Locate the cell with the specified text and output its (x, y) center coordinate. 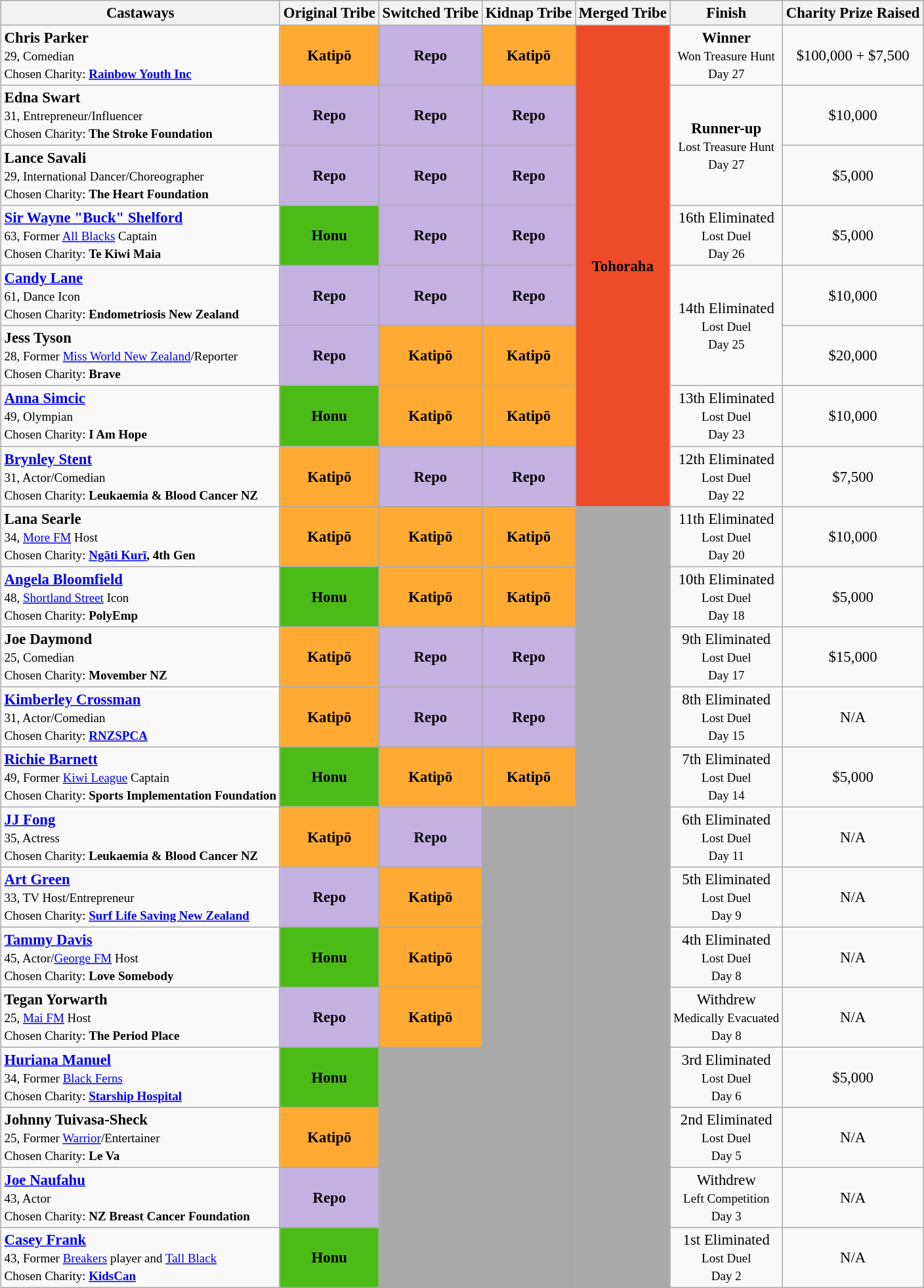
Johnny Tuivasa-Sheck25, Former Warrior/EntertainerChosen Charity: Le Va (140, 1138)
Angela Bloomfield48, Shortland Street IconChosen Charity: PolyEmp (140, 597)
$100,000 + $7,500 (852, 55)
Tegan Yorwarth25, Mai FM HostChosen Charity: The Period Place (140, 1018)
Tohoraha (623, 265)
8th EliminatedLost DuelDay 15 (726, 717)
Runner-upLost Treasure HuntDay 27 (726, 146)
Finish (726, 13)
10th EliminatedLost DuelDay 18 (726, 597)
7th EliminatedLost DuelDay 14 (726, 777)
Merged Tribe (623, 13)
Brynley Stent31, Actor/ComedianChosen Charity: Leukaemia & Blood Cancer NZ (140, 477)
Candy Lane61, Dance IconChosen Charity: Endometriosis New Zealand (140, 296)
Lana Searle34, More FM HostChosen Charity: Ngāti Kurī, 4th Gen (140, 536)
$20,000 (852, 356)
11th EliminatedLost DuelDay 20 (726, 536)
Castaways (140, 13)
WithdrewMedically EvacuatedDay 8 (726, 1018)
3rd EliminatedLost DuelDay 6 (726, 1077)
Edna Swart31, Entrepreneur/InfluencerChosen Charity: The Stroke Foundation (140, 116)
Kimberley Crossman31, Actor/ComedianChosen Charity: RNZSPCA (140, 717)
Richie Barnett49, Former Kiwi League CaptainChosen Charity: Sports Implementation Foundation (140, 777)
9th EliminatedLost DuelDay 17 (726, 656)
14th EliminatedLost DuelDay 25 (726, 326)
$15,000 (852, 656)
Charity Prize Raised (852, 13)
12th EliminatedLost DuelDay 22 (726, 477)
Chris Parker29, ComedianChosen Charity: Rainbow Youth Inc (140, 55)
Sir Wayne "Buck" Shelford 63, Former All Blacks CaptainChosen Charity: Te Kiwi Maia (140, 236)
Original Tribe (329, 13)
Casey Frank 43, Former Breakers player and Tall BlackChosen Charity: KidsCan (140, 1258)
$7,500 (852, 477)
1st EliminatedLost DuelDay 2 (726, 1258)
WinnerWon Treasure HuntDay 27 (726, 55)
16th EliminatedLost DuelDay 26 (726, 236)
JJ Fong35, ActressChosen Charity: Leukaemia & Blood Cancer NZ (140, 837)
Joe Naufahu43, ActorChosen Charity: NZ Breast Cancer Foundation (140, 1198)
Art Green33, TV Host/EntrepreneurChosen Charity: Surf Life Saving New Zealand (140, 897)
2nd EliminatedLost DuelDay 5 (726, 1138)
Switched Tribe (430, 13)
Jess Tyson28, Former Miss World New Zealand/ReporterChosen Charity: Brave (140, 356)
Kidnap Tribe (528, 13)
6th EliminatedLost DuelDay 11 (726, 837)
WithdrewLeft CompetitionDay 3 (726, 1198)
Huriana Manuel34, Former Black FernsChosen Charity: Starship Hospital (140, 1077)
Lance Savali29, International Dancer/ChoreographerChosen Charity: The Heart Foundation (140, 176)
Anna Simcic 49, OlympianChosen Charity: I Am Hope (140, 416)
13th EliminatedLost DuelDay 23 (726, 416)
Joe Daymond25, ComedianChosen Charity: Movember NZ (140, 656)
4th EliminatedLost DuelDay 8 (726, 957)
5th EliminatedLost DuelDay 9 (726, 897)
Tammy Davis45, Actor/George FM HostChosen Charity: Love Somebody (140, 957)
